Determine the (x, y) coordinate at the center of the cell enclosing the given text.  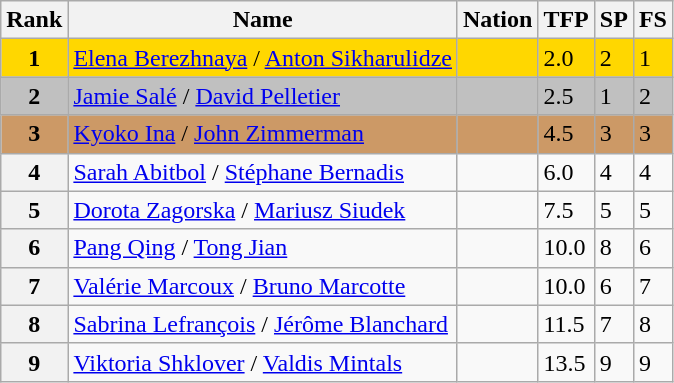
Dorota Zagorska / Mariusz Siudek (263, 210)
SP (614, 20)
Valérie Marcoux / Bruno Marcotte (263, 286)
Jamie Salé / David Pelletier (263, 96)
Name (263, 20)
Nation (497, 20)
FS (652, 20)
13.5 (566, 362)
Pang Qing / Tong Jian (263, 248)
2.5 (566, 96)
Rank (34, 20)
Viktoria Shklover / Valdis Mintals (263, 362)
Elena Berezhnaya / Anton Sikharulidze (263, 58)
Kyoko Ina / John Zimmerman (263, 134)
2.0 (566, 58)
4.5 (566, 134)
Sabrina Lefrançois / Jérôme Blanchard (263, 324)
6.0 (566, 172)
TFP (566, 20)
11.5 (566, 324)
Sarah Abitbol / Stéphane Bernadis (263, 172)
7.5 (566, 210)
